Locate the cell with the specified text and output its [X, Y] center coordinate. 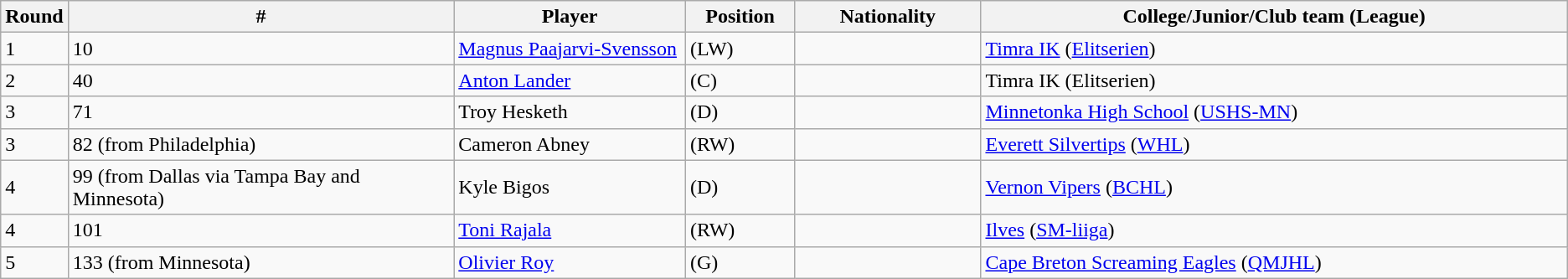
40 [261, 80]
Troy Hesketh [570, 112]
2 [34, 80]
Magnus Paajarvi-Svensson [570, 49]
College/Junior/Club team (League) [1274, 17]
Cape Breton Screaming Eagles (QMJHL) [1274, 262]
Vernon Vipers (BCHL) [1274, 188]
101 [261, 230]
(C) [740, 80]
133 (from Minnesota) [261, 262]
Anton Lander [570, 80]
Everett Silvertips (WHL) [1274, 144]
99 (from Dallas via Tampa Bay and Minnesota) [261, 188]
Nationality [888, 17]
Round [34, 17]
Toni Rajala [570, 230]
Minnetonka High School (USHS-MN) [1274, 112]
# [261, 17]
5 [34, 262]
Position [740, 17]
Cameron Abney [570, 144]
Kyle Bigos [570, 188]
1 [34, 49]
71 [261, 112]
Olivier Roy [570, 262]
(LW) [740, 49]
Ilves (SM-liiga) [1274, 230]
Player [570, 17]
82 (from Philadelphia) [261, 144]
10 [261, 49]
(G) [740, 262]
